Identify which cell holds the provided text, then report its [X, Y] central coordinate. 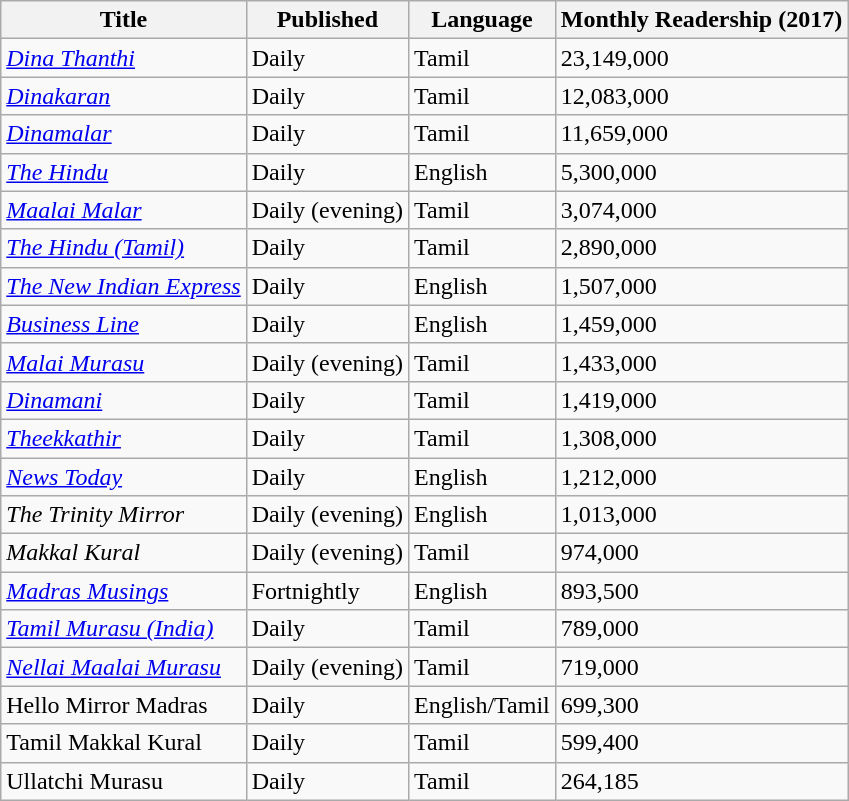
Makkal Kural [124, 553]
Title [124, 20]
1,308,000 [701, 438]
Monthly Readership (2017) [701, 20]
The New Indian Express [124, 286]
Fortnightly [327, 591]
1,013,000 [701, 515]
5,300,000 [701, 172]
1,212,000 [701, 477]
Theekkathir [124, 438]
23,149,000 [701, 58]
Hello Mirror Madras [124, 705]
12,083,000 [701, 96]
Dinakaran [124, 96]
The Hindu (Tamil) [124, 248]
974,000 [701, 553]
699,300 [701, 705]
264,185 [701, 781]
Dinamani [124, 400]
Ullatchi Murasu [124, 781]
Malai Murasu [124, 362]
Madras Musings [124, 591]
Dina Thanthi [124, 58]
599,400 [701, 743]
Tamil Makkal Kural [124, 743]
Published [327, 20]
Dinamalar [124, 134]
Maalai Malar [124, 210]
1,459,000 [701, 324]
893,500 [701, 591]
Language [482, 20]
The Trinity Mirror [124, 515]
Nellai Maalai Murasu [124, 667]
719,000 [701, 667]
Tamil Murasu (India) [124, 629]
1,507,000 [701, 286]
The Hindu [124, 172]
1,433,000 [701, 362]
English/Tamil [482, 705]
2,890,000 [701, 248]
Business Line [124, 324]
11,659,000 [701, 134]
1,419,000 [701, 400]
News Today [124, 477]
789,000 [701, 629]
3,074,000 [701, 210]
